Detect which cell encompasses the target text, then output its [x, y] center coordinate. 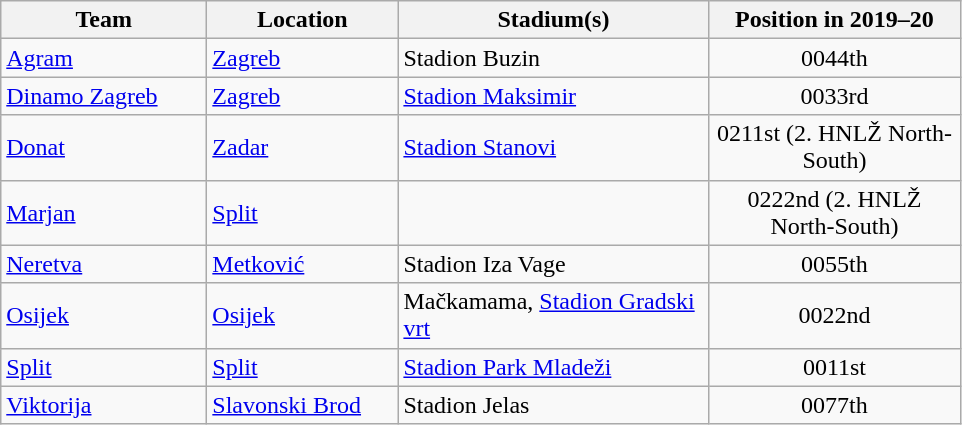
Stadion Buzin [554, 58]
Viktorija [104, 405]
Stadion Iza Vage [554, 264]
0011st [834, 367]
0211st (2. HNLŽ North-South) [834, 148]
Location [302, 20]
Stadion Park Mladeži [554, 367]
Donat [104, 148]
Metković [302, 264]
Stadion Jelas [554, 405]
Stadium(s) [554, 20]
Marjan [104, 212]
0022nd [834, 316]
0033rd [834, 96]
0044th [834, 58]
0055th [834, 264]
Zadar [302, 148]
Stadion Stanovi [554, 148]
Stadion Maksimir [554, 96]
0222nd (2. HNLŽ North-South) [834, 212]
Neretva [104, 264]
Position in 2019–20 [834, 20]
Agram [104, 58]
0077th [834, 405]
Team [104, 20]
Mačkamama, Stadion Gradski vrt [554, 316]
Slavonski Brod [302, 405]
Dinamo Zagreb [104, 96]
